Search for the cell housing the specified text and yield its [x, y] center coordinate. 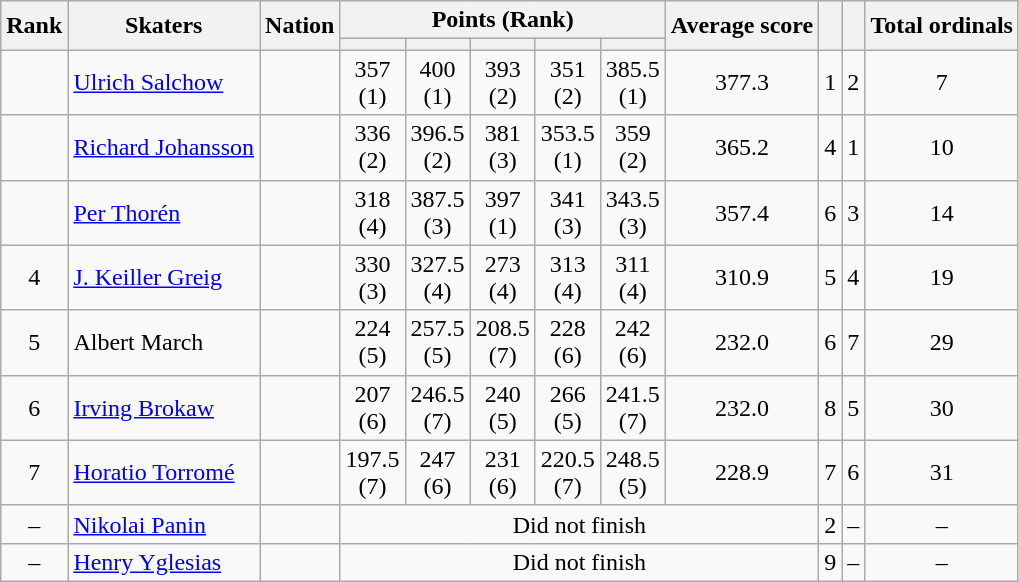
387.5(3) [438, 212]
351(2) [568, 82]
Irving Brokaw [164, 408]
J. Keiller Greig [164, 278]
31 [942, 472]
266(5) [568, 408]
Nation [300, 26]
393(2) [502, 82]
353.5(1) [568, 148]
207(6) [372, 408]
248.5(5) [632, 472]
228(6) [568, 342]
14 [942, 212]
400(1) [438, 82]
310.9 [742, 278]
327.5(4) [438, 278]
208.5(7) [502, 342]
197.5(7) [372, 472]
257.5(5) [438, 342]
241.5(7) [632, 408]
231(6) [502, 472]
242(6) [632, 342]
3 [854, 212]
247(6) [438, 472]
8 [830, 408]
Horatio Torromé [164, 472]
10 [942, 148]
29 [942, 342]
381(3) [502, 148]
357.4 [742, 212]
Richard Johansson [164, 148]
Ulrich Salchow [164, 82]
Total ordinals [942, 26]
240(5) [502, 408]
311(4) [632, 278]
396.5(2) [438, 148]
224(5) [372, 342]
246.5(7) [438, 408]
228.9 [742, 472]
273(4) [502, 278]
19 [942, 278]
377.3 [742, 82]
397(1) [502, 212]
359(2) [632, 148]
313(4) [568, 278]
Albert March [164, 342]
357(1) [372, 82]
Points (Rank) [502, 20]
330(3) [372, 278]
30 [942, 408]
Skaters [164, 26]
365.2 [742, 148]
Nikolai Panin [164, 524]
318(4) [372, 212]
341(3) [568, 212]
220.5(7) [568, 472]
385.5(1) [632, 82]
Rank [34, 26]
343.5(3) [632, 212]
Per Thorén [164, 212]
Henry Yglesias [164, 562]
336(2) [372, 148]
Average score [742, 26]
9 [830, 562]
